Locate the cell with the specified text and output its (X, Y) center coordinate. 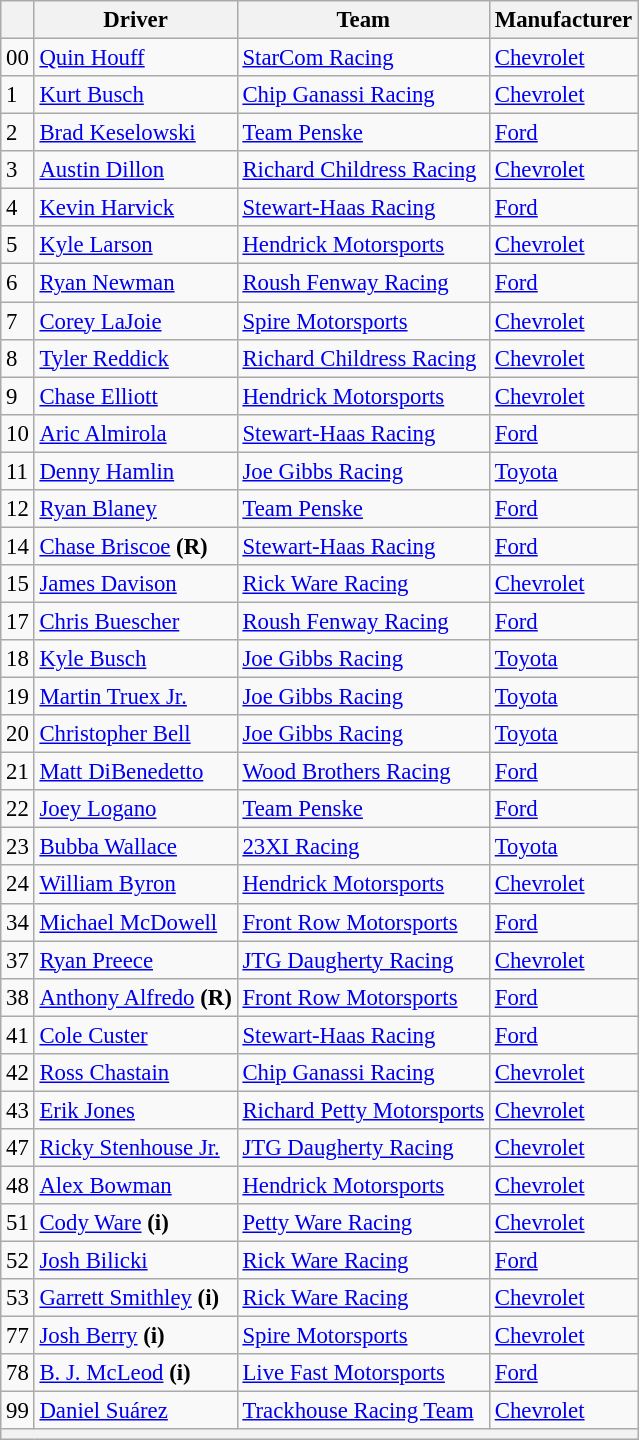
Wood Brothers Racing (363, 772)
Aric Almirola (136, 433)
41 (18, 1035)
18 (18, 659)
23 (18, 847)
99 (18, 1411)
Cole Custer (136, 1035)
7 (18, 321)
Josh Bilicki (136, 1261)
2 (18, 133)
Josh Berry (i) (136, 1336)
51 (18, 1223)
Chris Buescher (136, 621)
Alex Bowman (136, 1185)
5 (18, 245)
Ryan Newman (136, 283)
Tyler Reddick (136, 358)
Anthony Alfredo (R) (136, 997)
Brad Keselowski (136, 133)
12 (18, 509)
Ross Chastain (136, 1073)
Petty Ware Racing (363, 1223)
Matt DiBenedetto (136, 772)
Daniel Suárez (136, 1411)
Driver (136, 20)
3 (18, 170)
24 (18, 885)
38 (18, 997)
Garrett Smithley (i) (136, 1298)
Kurt Busch (136, 95)
Martin Truex Jr. (136, 697)
Team (363, 20)
James Davison (136, 584)
Christopher Bell (136, 734)
Joey Logano (136, 809)
53 (18, 1298)
Bubba Wallace (136, 847)
Ryan Blaney (136, 509)
20 (18, 734)
B. J. McLeod (i) (136, 1373)
Kyle Larson (136, 245)
47 (18, 1148)
11 (18, 471)
Chase Briscoe (R) (136, 546)
Manufacturer (563, 20)
Live Fast Motorsports (363, 1373)
00 (18, 58)
1 (18, 95)
Corey LaJoie (136, 321)
78 (18, 1373)
Erik Jones (136, 1110)
Trackhouse Racing Team (363, 1411)
19 (18, 697)
77 (18, 1336)
Austin Dillon (136, 170)
Cody Ware (i) (136, 1223)
52 (18, 1261)
4 (18, 208)
21 (18, 772)
34 (18, 922)
William Byron (136, 885)
StarCom Racing (363, 58)
43 (18, 1110)
Kevin Harvick (136, 208)
22 (18, 809)
37 (18, 960)
10 (18, 433)
Ricky Stenhouse Jr. (136, 1148)
Kyle Busch (136, 659)
Ryan Preece (136, 960)
23XI Racing (363, 847)
6 (18, 283)
15 (18, 584)
Michael McDowell (136, 922)
9 (18, 396)
Quin Houff (136, 58)
14 (18, 546)
Chase Elliott (136, 396)
Denny Hamlin (136, 471)
48 (18, 1185)
8 (18, 358)
17 (18, 621)
Richard Petty Motorsports (363, 1110)
42 (18, 1073)
